Return the [x, y] coordinate for the center point of the cell that contains the specified text.  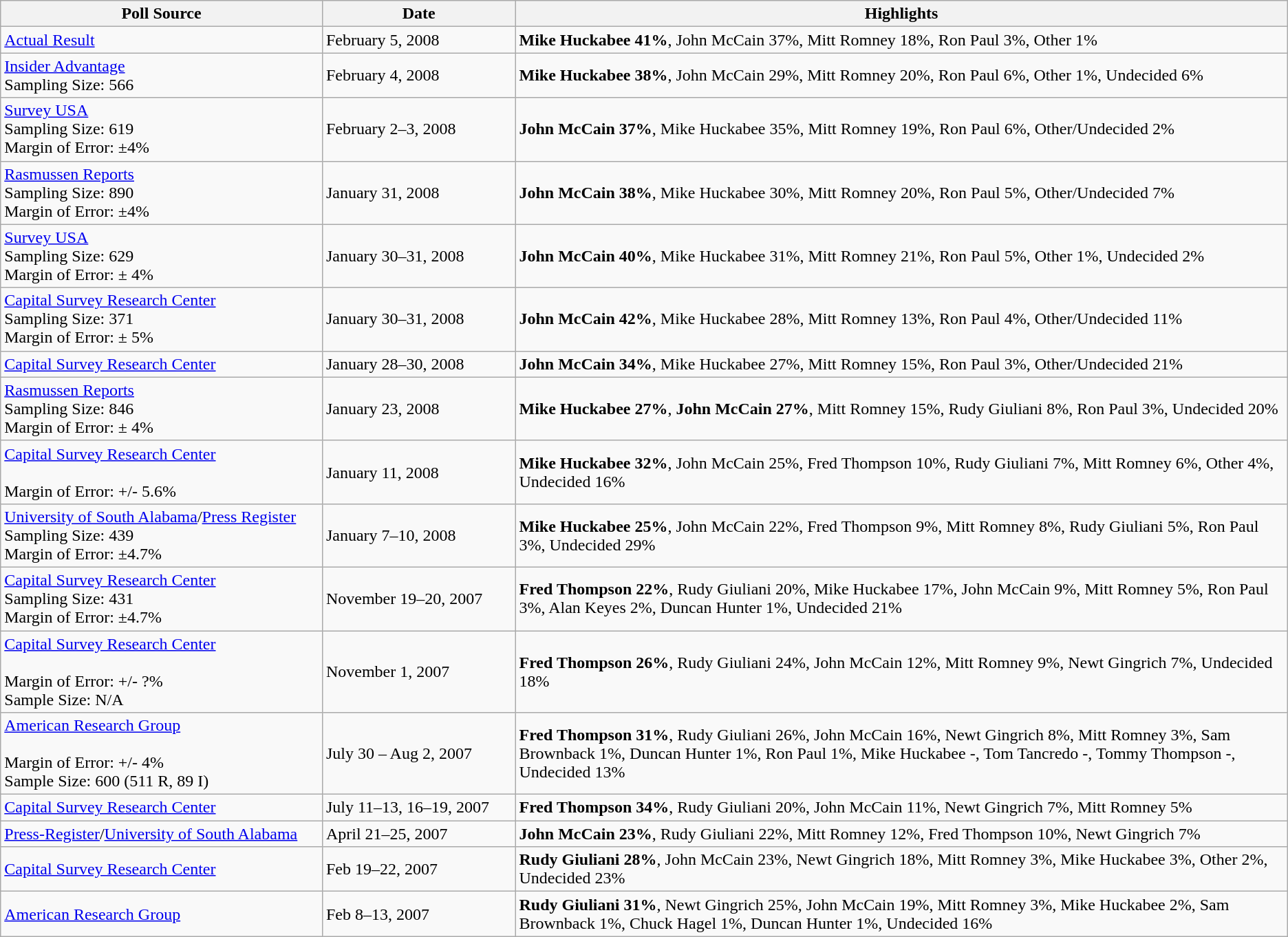
February 2–3, 2008 [418, 129]
John McCain 40%, Mike Huckabee 31%, Mitt Romney 21%, Ron Paul 5%, Other 1%, Undecided 2% [901, 256]
American Research GroupMargin of Error: +/- 4%Sample Size: 600 (511 R, 89 I) [162, 754]
Mike Huckabee 32%, John McCain 25%, Fred Thompson 10%, Rudy Giuliani 7%, Mitt Romney 6%, Other 4%, Undecided 16% [901, 472]
Mike Huckabee 38%, John McCain 29%, Mitt Romney 20%, Ron Paul 6%, Other 1%, Undecided 6% [901, 76]
January 23, 2008 [418, 409]
Mike Huckabee 41%, John McCain 37%, Mitt Romney 18%, Ron Paul 3%, Other 1% [901, 40]
Feb 8–13, 2007 [418, 914]
Actual Result [162, 40]
Survey USASampling Size: 629Margin of Error: ± 4% [162, 256]
University of South Alabama/Press RegisterSampling Size: 439Margin of Error: ±4.7% [162, 535]
John McCain 34%, Mike Huckabee 27%, Mitt Romney 15%, Ron Paul 3%, Other/Undecided 21% [901, 364]
Mike Huckabee 27%, John McCain 27%, Mitt Romney 15%, Rudy Giuliani 8%, Ron Paul 3%, Undecided 20% [901, 409]
July 11–13, 16–19, 2007 [418, 808]
January 28–30, 2008 [418, 364]
John McCain 23%, Rudy Giuliani 22%, Mitt Romney 12%, Fred Thompson 10%, Newt Gingrich 7% [901, 834]
John McCain 38%, Mike Huckabee 30%, Mitt Romney 20%, Ron Paul 5%, Other/Undecided 7% [901, 193]
Fred Thompson 34%, Rudy Giuliani 20%, John McCain 11%, Newt Gingrich 7%, Mitt Romney 5% [901, 808]
February 5, 2008 [418, 40]
Survey USASampling Size: 619Margin of Error: ±4% [162, 129]
Capital Survey Research CenterMargin of Error: +/- ?%Sample Size: N/A [162, 671]
January 31, 2008 [418, 193]
November 19–20, 2007 [418, 599]
Feb 19–22, 2007 [418, 870]
John McCain 37%, Mike Huckabee 35%, Mitt Romney 19%, Ron Paul 6%, Other/Undecided 2% [901, 129]
Rudy Giuliani 28%, John McCain 23%, Newt Gingrich 18%, Mitt Romney 3%, Mike Huckabee 3%, Other 2%, Undecided 23% [901, 870]
John McCain 42%, Mike Huckabee 28%, Mitt Romney 13%, Ron Paul 4%, Other/Undecided 11% [901, 319]
Fred Thompson 22%, Rudy Giuliani 20%, Mike Huckabee 17%, John McCain 9%, Mitt Romney 5%, Ron Paul 3%, Alan Keyes 2%, Duncan Hunter 1%, Undecided 21% [901, 599]
Fred Thompson 26%, Rudy Giuliani 24%, John McCain 12%, Mitt Romney 9%, Newt Gingrich 7%, Undecided 18% [901, 671]
Capital Survey Research CenterSampling Size: 371Margin of Error: ± 5% [162, 319]
Capital Survey Research CenterSampling Size: 431Margin of Error: ±4.7% [162, 599]
Highlights [901, 14]
Insider AdvantageSampling Size: 566 [162, 76]
January 11, 2008 [418, 472]
American Research Group [162, 914]
Mike Huckabee 25%, John McCain 22%, Fred Thompson 9%, Mitt Romney 8%, Rudy Giuliani 5%, Ron Paul 3%, Undecided 29% [901, 535]
February 4, 2008 [418, 76]
Capital Survey Research CenterMargin of Error: +/- 5.6% [162, 472]
Press-Register/University of South Alabama [162, 834]
Rasmussen ReportsSampling Size: 846Margin of Error: ± 4% [162, 409]
Date [418, 14]
April 21–25, 2007 [418, 834]
January 7–10, 2008 [418, 535]
Rasmussen ReportsSampling Size: 890Margin of Error: ±4% [162, 193]
November 1, 2007 [418, 671]
July 30 – Aug 2, 2007 [418, 754]
Poll Source [162, 14]
